Scan for the cell matching the given text and deliver its (x, y) coordinate at center. 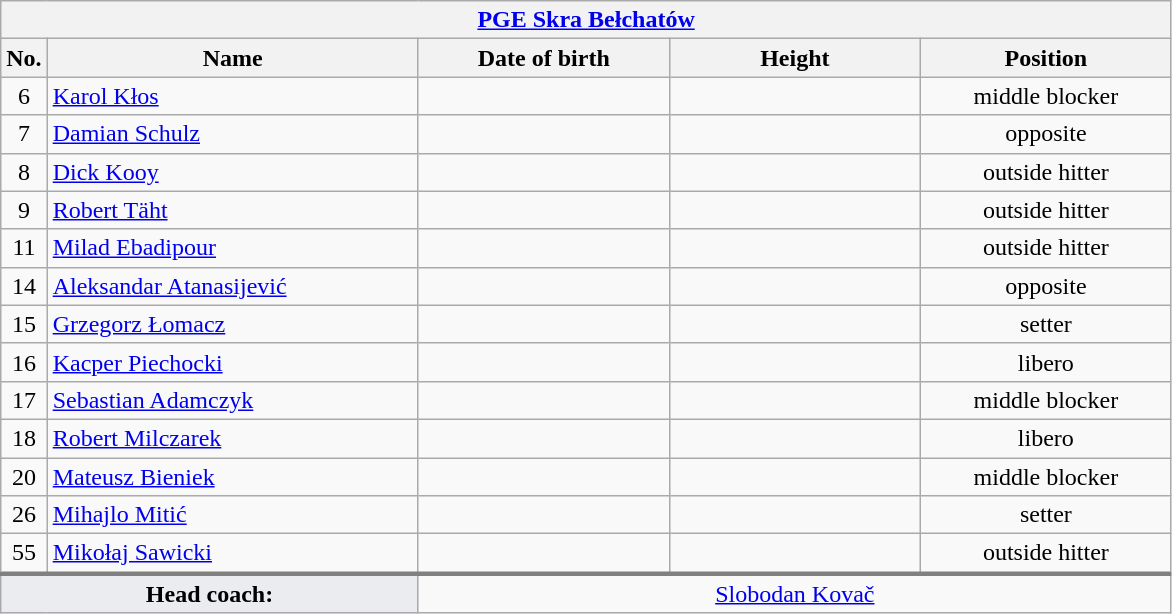
17 (24, 400)
Sebastian Adamczyk (232, 400)
No. (24, 58)
16 (24, 362)
Robert Täht (232, 210)
Head coach: (210, 593)
Mateusz Bieniek (232, 477)
Date of birth (544, 58)
18 (24, 438)
Karol Kłos (232, 96)
Mikołaj Sawicki (232, 554)
26 (24, 515)
55 (24, 554)
Position (1046, 58)
15 (24, 324)
14 (24, 286)
7 (24, 134)
Grzegorz Łomacz (232, 324)
8 (24, 172)
Name (232, 58)
Kacper Piechocki (232, 362)
PGE Skra Bełchatów (586, 20)
Height (794, 58)
Slobodan Kovač (794, 593)
Aleksandar Atanasijević (232, 286)
6 (24, 96)
Dick Kooy (232, 172)
20 (24, 477)
Robert Milczarek (232, 438)
11 (24, 248)
9 (24, 210)
Milad Ebadipour (232, 248)
Damian Schulz (232, 134)
Mihajlo Mitić (232, 515)
